Extract the (X, Y) coordinate from the center of the cell holding the provided text.  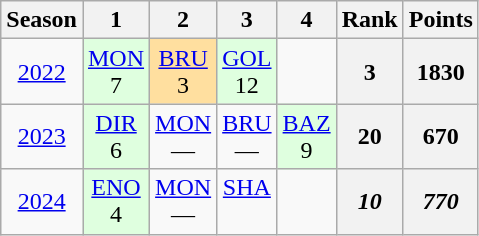
1830 (440, 72)
SHA (247, 202)
10 (370, 202)
ENO4 (116, 202)
2 (184, 20)
770 (440, 202)
20 (370, 136)
BAZ9 (306, 136)
DIR6 (116, 136)
MON7 (116, 72)
2024 (42, 202)
GOL12 (247, 72)
BRU3 (184, 72)
Rank (370, 20)
BRU— (247, 136)
2023 (42, 136)
4 (306, 20)
2022 (42, 72)
1 (116, 20)
Season (42, 20)
670 (440, 136)
Points (440, 20)
